Extract the (X, Y) coordinate from the center of the cell holding the provided text.  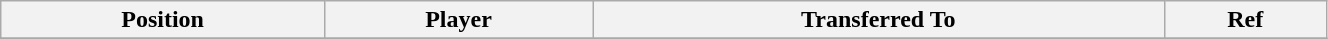
Ref (1245, 20)
Player (458, 20)
Transferred To (878, 20)
Position (163, 20)
